Search for the cell housing the specified text and yield its (X, Y) center coordinate. 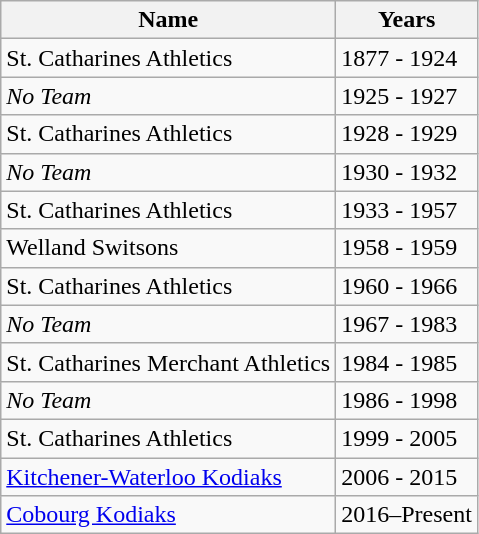
1984 - 1985 (407, 362)
Kitchener-Waterloo Kodiaks (168, 477)
1925 - 1927 (407, 96)
Cobourg Kodiaks (168, 515)
1877 - 1924 (407, 58)
1986 - 1998 (407, 400)
1999 - 2005 (407, 438)
2006 - 2015 (407, 477)
Name (168, 20)
2016–Present (407, 515)
1958 - 1959 (407, 248)
St. Catharines Merchant Athletics (168, 362)
1930 - 1932 (407, 172)
1933 - 1957 (407, 210)
Years (407, 20)
1960 - 1966 (407, 286)
1967 - 1983 (407, 324)
1928 - 1929 (407, 134)
Welland Switsons (168, 248)
